Scan for the cell matching the given text and deliver its (x, y) coordinate at center. 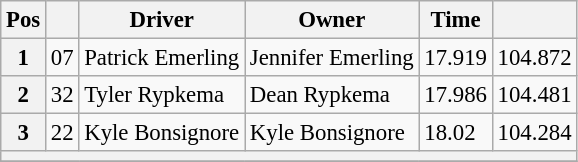
17.986 (456, 95)
2 (24, 95)
Jennifer Emerling (332, 58)
18.02 (456, 133)
104.284 (534, 133)
1 (24, 58)
Tyler Rypkema (162, 95)
3 (24, 133)
104.872 (534, 58)
07 (62, 58)
Pos (24, 20)
Driver (162, 20)
Owner (332, 20)
104.481 (534, 95)
Patrick Emerling (162, 58)
Time (456, 20)
22 (62, 133)
17.919 (456, 58)
32 (62, 95)
Dean Rypkema (332, 95)
